Pinpoint the cell where the given text exists, returning its (x, y) midpoint coordinate. 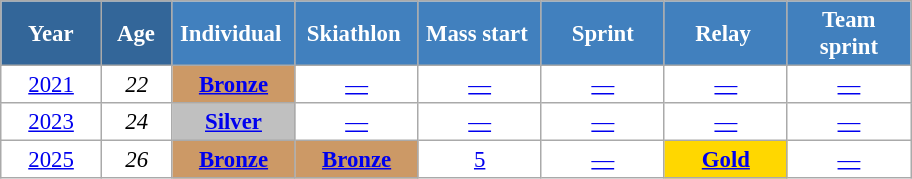
Skiathlon (356, 34)
Gold (726, 160)
2023 (52, 122)
Mass start (480, 34)
2025 (52, 160)
5 (480, 160)
Silver (234, 122)
24 (136, 122)
Sprint (602, 34)
Individual (234, 34)
26 (136, 160)
22 (136, 85)
Team sprint (848, 34)
Relay (726, 34)
2021 (52, 85)
Year (52, 34)
Age (136, 34)
